Identify which cell holds the provided text, then report its [X, Y] central coordinate. 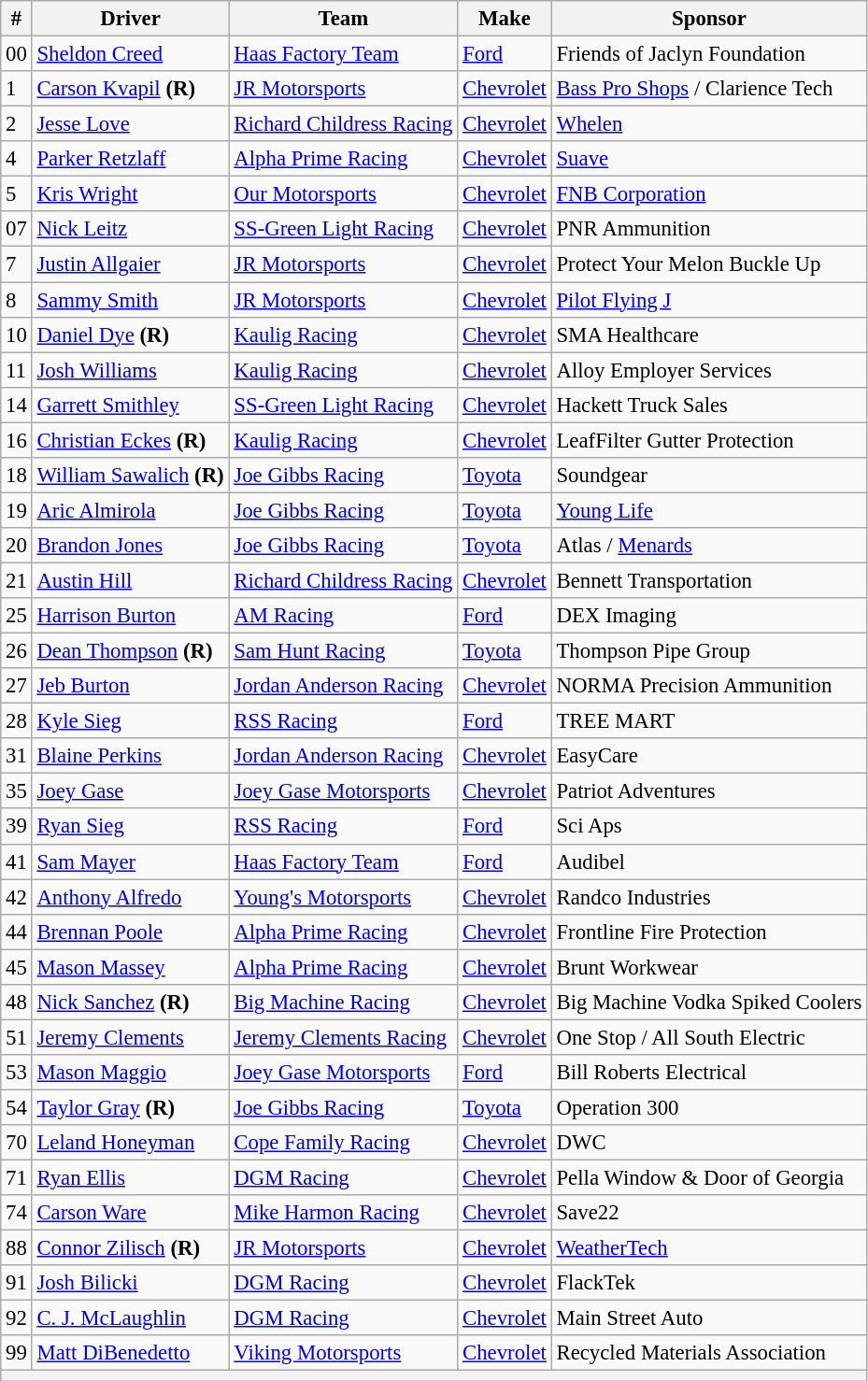
Kris Wright [131, 194]
45 [17, 967]
Big Machine Vodka Spiked Coolers [709, 1003]
Mason Maggio [131, 1073]
18 [17, 476]
21 [17, 580]
Young's Motorsports [344, 897]
Ryan Sieg [131, 827]
Christian Eckes (R) [131, 440]
Connor Zilisch (R) [131, 1248]
Recycled Materials Association [709, 1354]
5 [17, 194]
Hackett Truck Sales [709, 405]
Driver [131, 19]
Sponsor [709, 19]
Taylor Gray (R) [131, 1107]
NORMA Precision Ammunition [709, 686]
25 [17, 616]
DEX Imaging [709, 616]
Josh Bilicki [131, 1283]
# [17, 19]
DWC [709, 1143]
Big Machine Racing [344, 1003]
14 [17, 405]
19 [17, 510]
Friends of Jaclyn Foundation [709, 54]
20 [17, 546]
Cope Family Racing [344, 1143]
51 [17, 1037]
Audibel [709, 861]
Operation 300 [709, 1107]
Matt DiBenedetto [131, 1354]
Jeb Burton [131, 686]
Mike Harmon Racing [344, 1213]
Dean Thompson (R) [131, 651]
Leland Honeyman [131, 1143]
Harrison Burton [131, 616]
Ryan Ellis [131, 1178]
WeatherTech [709, 1248]
Sheldon Creed [131, 54]
EasyCare [709, 756]
Nick Sanchez (R) [131, 1003]
Sci Aps [709, 827]
Austin Hill [131, 580]
SMA Healthcare [709, 335]
Jesse Love [131, 124]
11 [17, 370]
26 [17, 651]
Viking Motorsports [344, 1354]
Whelen [709, 124]
TREE MART [709, 721]
PNR Ammunition [709, 229]
LeafFilter Gutter Protection [709, 440]
Justin Allgaier [131, 264]
Brunt Workwear [709, 967]
Anthony Alfredo [131, 897]
Frontline Fire Protection [709, 932]
4 [17, 159]
70 [17, 1143]
Blaine Perkins [131, 756]
91 [17, 1283]
Jeremy Clements Racing [344, 1037]
Pilot Flying J [709, 300]
88 [17, 1248]
Protect Your Melon Buckle Up [709, 264]
Main Street Auto [709, 1318]
Garrett Smithley [131, 405]
35 [17, 791]
Young Life [709, 510]
41 [17, 861]
27 [17, 686]
Alloy Employer Services [709, 370]
16 [17, 440]
42 [17, 897]
1 [17, 89]
Our Motorsports [344, 194]
53 [17, 1073]
One Stop / All South Electric [709, 1037]
Josh Williams [131, 370]
7 [17, 264]
FlackTek [709, 1283]
28 [17, 721]
31 [17, 756]
00 [17, 54]
44 [17, 932]
54 [17, 1107]
Brennan Poole [131, 932]
William Sawalich (R) [131, 476]
Mason Massey [131, 967]
71 [17, 1178]
Brandon Jones [131, 546]
AM Racing [344, 616]
Parker Retzlaff [131, 159]
Bennett Transportation [709, 580]
Daniel Dye (R) [131, 335]
Joey Gase [131, 791]
C. J. McLaughlin [131, 1318]
07 [17, 229]
Kyle Sieg [131, 721]
Jeremy Clements [131, 1037]
92 [17, 1318]
Bill Roberts Electrical [709, 1073]
Make [505, 19]
Team [344, 19]
Thompson Pipe Group [709, 651]
Sam Hunt Racing [344, 651]
Atlas / Menards [709, 546]
Aric Almirola [131, 510]
Carson Ware [131, 1213]
2 [17, 124]
Bass Pro Shops / Clarience Tech [709, 89]
Nick Leitz [131, 229]
Randco Industries [709, 897]
Soundgear [709, 476]
8 [17, 300]
Carson Kvapil (R) [131, 89]
Save22 [709, 1213]
Sammy Smith [131, 300]
74 [17, 1213]
Pella Window & Door of Georgia [709, 1178]
10 [17, 335]
48 [17, 1003]
99 [17, 1354]
39 [17, 827]
Patriot Adventures [709, 791]
Sam Mayer [131, 861]
Suave [709, 159]
FNB Corporation [709, 194]
